Pinpoint the cell where the given text exists, returning its [X, Y] midpoint coordinate. 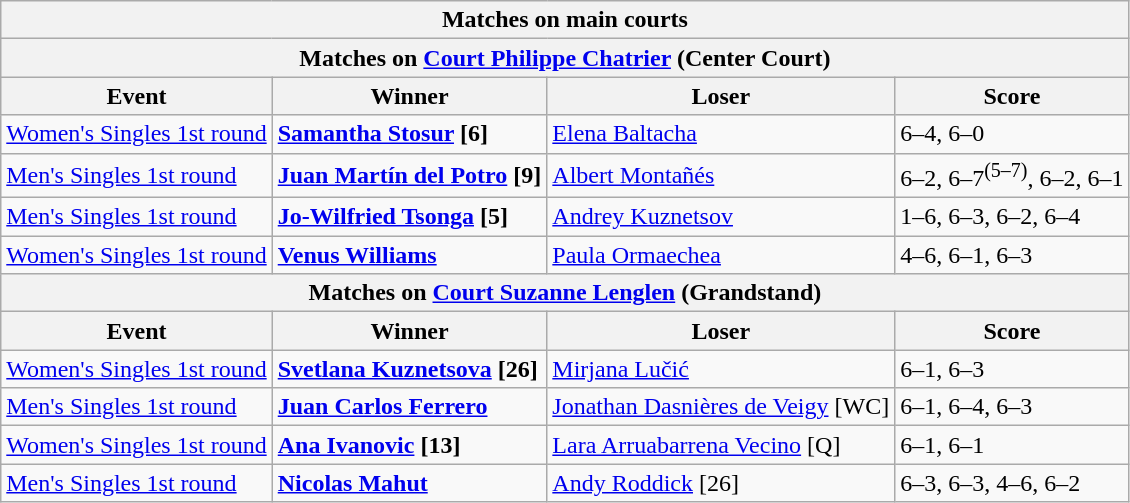
6–1, 6–1 [1012, 445]
4–6, 6–1, 6–3 [1012, 255]
6–1, 6–3 [1012, 369]
6–4, 6–0 [1012, 134]
1–6, 6–3, 6–2, 6–4 [1012, 217]
Nicolas Mahut [410, 483]
6–1, 6–4, 6–3 [1012, 407]
Jonathan Dasnières de Veigy [WC] [721, 407]
Mirjana Lučić [721, 369]
Andrey Kuznetsov [721, 217]
Matches on main courts [565, 20]
Juan Carlos Ferrero [410, 407]
Matches on Court Philippe Chatrier (Center Court) [565, 58]
Elena Baltacha [721, 134]
Jo-Wilfried Tsonga [5] [410, 217]
Paula Ormaechea [721, 255]
Svetlana Kuznetsova [26] [410, 369]
Lara Arruabarrena Vecino [Q] [721, 445]
Albert Montañés [721, 176]
Venus Williams [410, 255]
Samantha Stosur [6] [410, 134]
Andy Roddick [26] [721, 483]
Matches on Court Suzanne Lenglen (Grandstand) [565, 293]
Ana Ivanovic [13] [410, 445]
6–2, 6–7(5–7), 6–2, 6–1 [1012, 176]
6–3, 6–3, 4–6, 6–2 [1012, 483]
Juan Martín del Potro [9] [410, 176]
